Identify which cell holds the provided text, then report its (x, y) central coordinate. 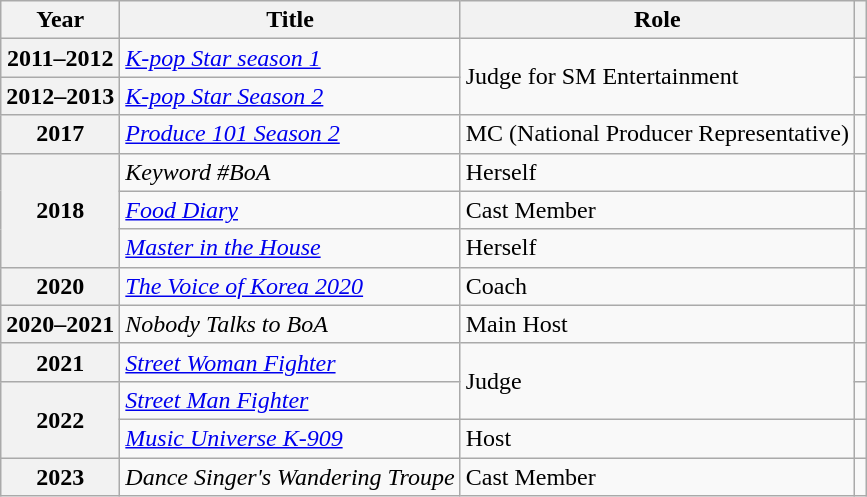
2023 (60, 477)
Judge (657, 381)
2018 (60, 210)
2021 (60, 362)
2022 (60, 419)
Coach (657, 286)
Keyword #BoA (290, 172)
Dance Singer's Wandering Troupe (290, 477)
The Voice of Korea 2020 (290, 286)
Year (60, 20)
2011–2012 (60, 58)
2020 (60, 286)
Main Host (657, 324)
2017 (60, 134)
Street Woman Fighter (290, 362)
Produce 101 Season 2 (290, 134)
K-pop Star Season 2 (290, 96)
Master in the House (290, 248)
K-pop Star season 1 (290, 58)
Nobody Talks to BoA (290, 324)
2020–2021 (60, 324)
Food Diary (290, 210)
Title (290, 20)
MC (National Producer Representative) (657, 134)
Judge for SM Entertainment (657, 77)
2012–2013 (60, 96)
Street Man Fighter (290, 400)
Music Universe K-909 (290, 438)
Host (657, 438)
Role (657, 20)
